Capture the cell that displays the provided text and extract its (X, Y) central coordinate. 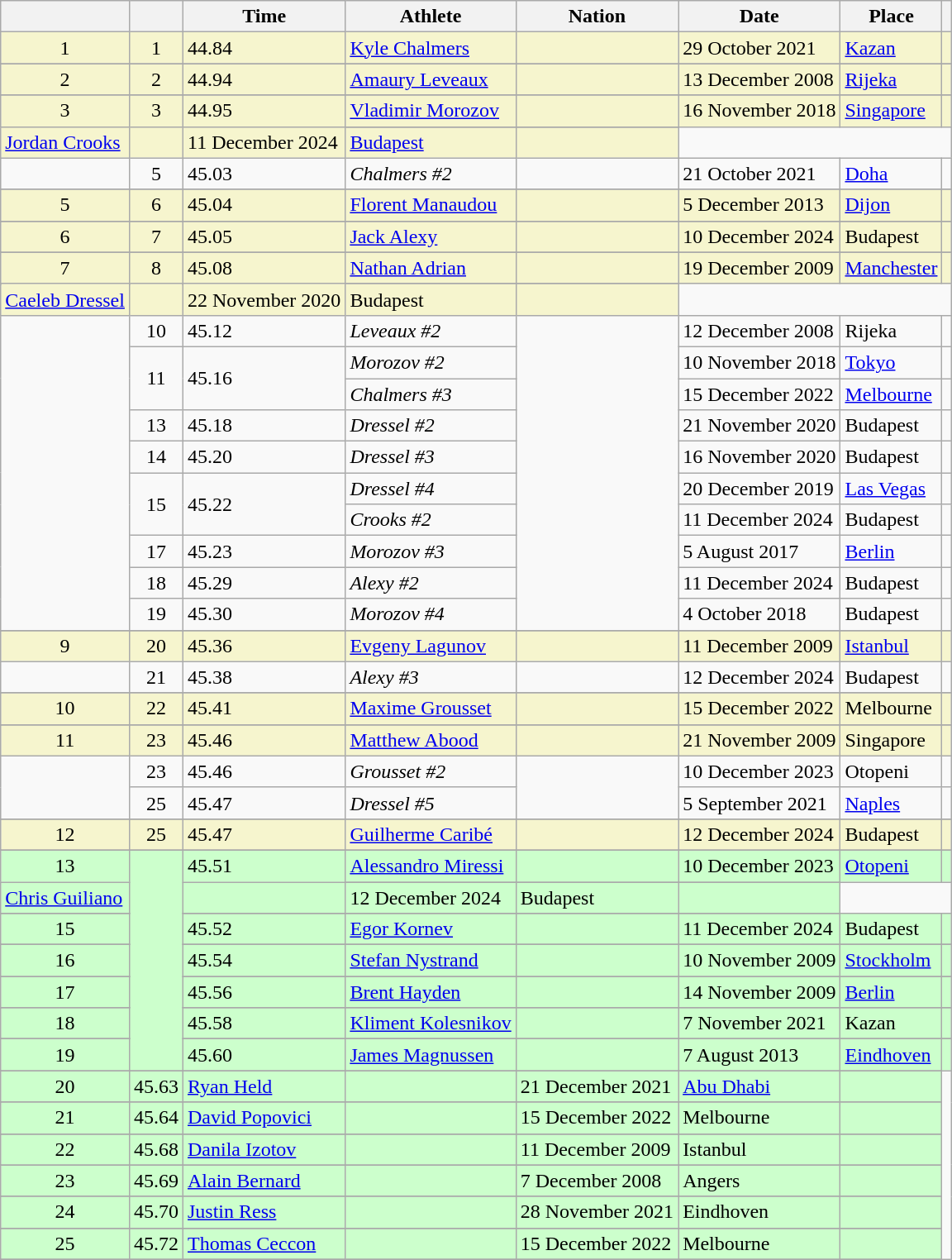
Dressel #4 (431, 489)
Chalmers #2 (431, 174)
44.94 (264, 79)
45.08 (264, 268)
Athlete (431, 17)
45.38 (264, 677)
21 December 2021 (597, 1086)
45.54 (264, 961)
9 (65, 646)
Alexy #3 (431, 677)
Guilherme Caribé (431, 834)
Manchester (891, 268)
Maxime Grousset (431, 709)
Morozov #3 (431, 551)
8 (155, 268)
45.23 (264, 551)
Kliment Kolesnikov (431, 1024)
14 November 2009 (759, 992)
21 November 2009 (759, 740)
24 (65, 1212)
Morozov #4 (431, 614)
Kyle Chalmers (431, 48)
Chris Guiliano (65, 897)
Evgeny Lagunov (431, 646)
Date (759, 17)
45.72 (155, 1243)
Matthew Abood (431, 740)
Crooks #2 (431, 520)
Morozov #2 (431, 362)
Florent Manaudou (431, 205)
12 (65, 834)
45.52 (264, 929)
45.41 (264, 709)
45.36 (264, 646)
Chalmers #3 (431, 394)
45.51 (264, 866)
45.69 (155, 1181)
45.04 (264, 205)
45.60 (264, 1055)
Nathan Adrian (431, 268)
Abu Dhabi (759, 1086)
45.70 (155, 1212)
21 November 2020 (759, 426)
12 December 2008 (759, 331)
Dressel #3 (431, 457)
Egor Kornev (431, 929)
7 August 2013 (759, 1055)
13 December 2008 (759, 79)
45.05 (264, 236)
45.58 (264, 1024)
Alessandro Miressi (431, 866)
Stefan Nystrand (431, 961)
Grousset #2 (431, 771)
28 November 2021 (597, 1212)
45.12 (264, 331)
45.56 (264, 992)
Justin Ress (264, 1212)
Leveaux #2 (431, 331)
45.22 (264, 504)
5 August 2017 (759, 551)
45.30 (264, 614)
29 October 2021 (759, 48)
David Popovici (264, 1118)
5 September 2021 (759, 803)
45.63 (155, 1086)
Alain Bernard (264, 1181)
7 November 2021 (759, 1024)
Brent Hayden (431, 992)
16 (65, 961)
10 December 2024 (759, 236)
Time (264, 17)
Jack Alexy (431, 236)
Dijon (891, 205)
19 December 2009 (759, 268)
10 November 2018 (759, 362)
14 (155, 457)
44.84 (264, 48)
Caeleb Dressel (65, 299)
Doha (891, 174)
45.29 (264, 583)
Dressel #5 (431, 803)
Tokyo (891, 362)
45.18 (264, 426)
45.03 (264, 174)
16 November 2018 (759, 111)
10 November 2009 (759, 961)
21 October 2021 (759, 174)
7 December 2008 (597, 1181)
44.95 (264, 111)
Dressel #2 (431, 426)
James Magnussen (431, 1055)
Danila Izotov (264, 1149)
45.16 (264, 378)
Amaury Leveaux (431, 79)
Angers (759, 1181)
20 December 2019 (759, 489)
Ryan Held (264, 1086)
Vladimir Morozov (431, 111)
Las Vegas (891, 489)
45.68 (155, 1149)
Jordan Crooks (65, 142)
Naples (891, 803)
Stockholm (891, 961)
Alexy #2 (431, 583)
Place (891, 17)
16 November 2020 (759, 457)
4 October 2018 (759, 614)
5 December 2013 (759, 205)
Thomas Ceccon (264, 1243)
45.20 (264, 457)
22 November 2020 (264, 299)
45.64 (155, 1118)
Nation (597, 17)
